From the cell containing the given text, extract its center point as [x, y] coordinate. 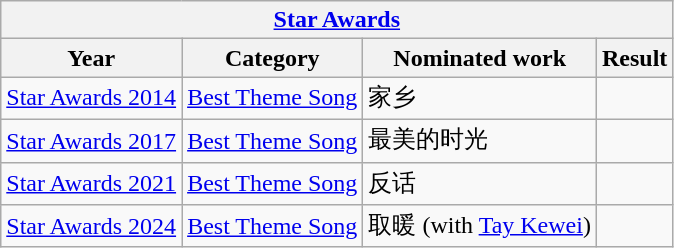
Nominated work [480, 58]
Star Awards 2021 [92, 184]
Result [634, 58]
Star Awards 2024 [92, 226]
取暖 (with Tay Kewei) [480, 226]
Star Awards 2014 [92, 98]
Category [272, 58]
Star Awards [337, 20]
最美的时光 [480, 140]
Star Awards 2017 [92, 140]
家乡 [480, 98]
Year [92, 58]
反话 [480, 184]
